Detect which cell encompasses the target text, then output its [X, Y] center coordinate. 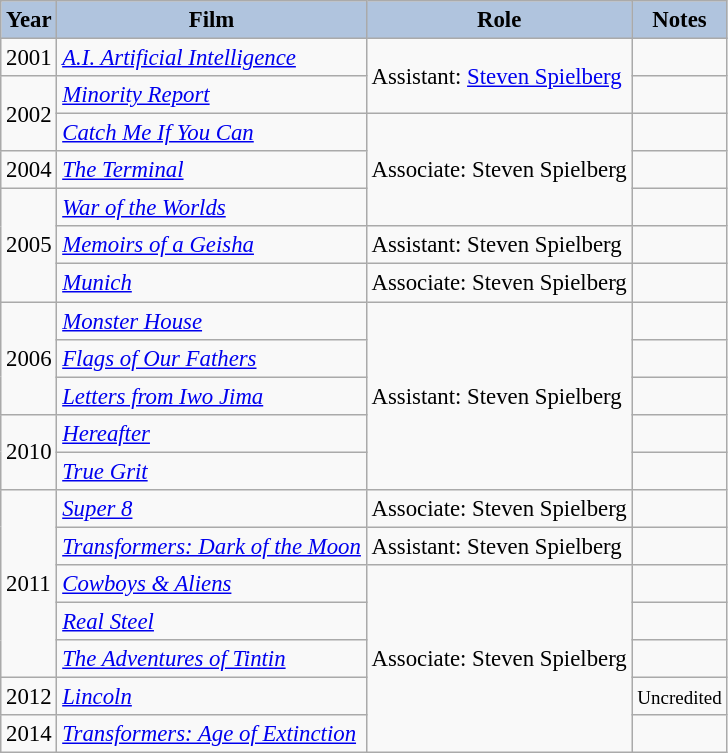
The Adventures of Tintin [212, 659]
2005 [29, 246]
Lincoln [212, 697]
Transformers: Age of Extinction [212, 734]
Memoirs of a Geisha [212, 245]
A.I. Artificial Intelligence [212, 58]
Role [499, 20]
Real Steel [212, 621]
2014 [29, 734]
2011 [29, 584]
True Grit [212, 471]
Monster House [212, 321]
Notes [680, 20]
2001 [29, 58]
Minority Report [212, 95]
Catch Me If You Can [212, 133]
Year [29, 20]
2010 [29, 452]
2012 [29, 697]
The Terminal [212, 170]
War of the Worlds [212, 208]
Letters from Iwo Jima [212, 396]
Transformers: Dark of the Moon [212, 546]
2002 [29, 114]
Uncredited [680, 697]
Film [212, 20]
2004 [29, 170]
Flags of Our Fathers [212, 358]
2006 [29, 358]
Munich [212, 283]
Cowboys & Aliens [212, 584]
Hereafter [212, 433]
Super 8 [212, 509]
